Scan for the cell matching the given text and deliver its (x, y) coordinate at center. 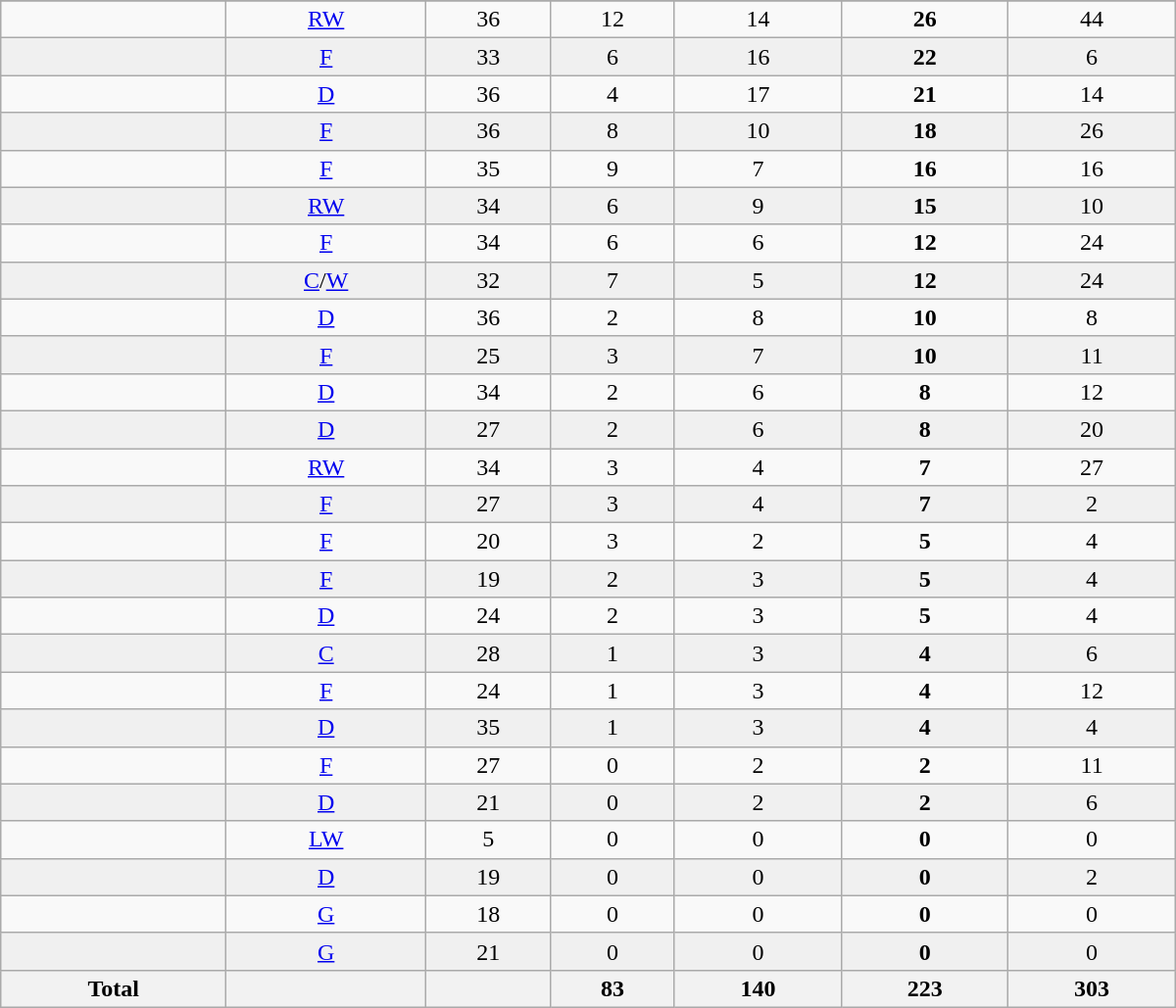
44 (1092, 20)
LW (326, 840)
140 (758, 988)
303 (1092, 988)
Total (114, 988)
15 (925, 206)
32 (488, 280)
17 (758, 94)
25 (488, 355)
22 (925, 57)
223 (925, 988)
83 (613, 988)
C (326, 653)
C/W (326, 280)
28 (488, 653)
33 (488, 57)
